Find where the given text appears and provide that cell's center as (x, y) coordinate. 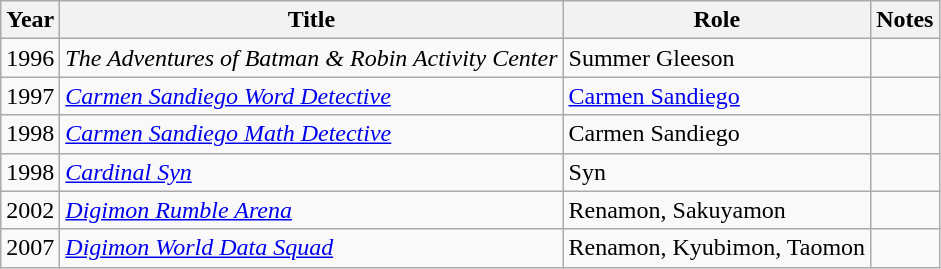
1996 (30, 58)
Role (717, 20)
Carmen Sandiego Math Detective (312, 134)
Carmen Sandiego Word Detective (312, 96)
1997 (30, 96)
Digimon World Data Squad (312, 248)
The Adventures of Batman & Robin Activity Center (312, 58)
Notes (905, 20)
Digimon Rumble Arena (312, 210)
Cardinal Syn (312, 172)
Year (30, 20)
2002 (30, 210)
Summer Gleeson (717, 58)
Syn (717, 172)
2007 (30, 248)
Title (312, 20)
Renamon, Kyubimon, Taomon (717, 248)
Renamon, Sakuyamon (717, 210)
